Locate the cell with the specified text and output its [x, y] center coordinate. 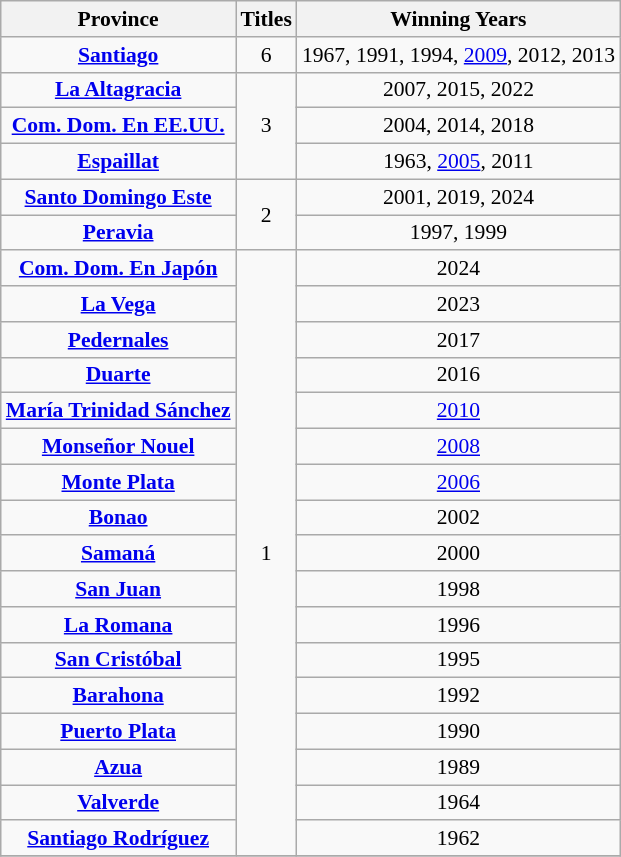
Province [118, 19]
1998 [458, 589]
1995 [458, 660]
La Vega [118, 304]
3 [266, 126]
Titles [266, 19]
Duarte [118, 375]
Monseñor Nouel [118, 447]
2017 [458, 340]
2010 [458, 411]
Espaillat [118, 162]
Winning Years [458, 19]
1990 [458, 732]
Valverde [118, 803]
Pedernales [118, 340]
1962 [458, 839]
Puerto Plata [118, 732]
1 [266, 554]
Azua [118, 767]
1989 [458, 767]
1963, 2005, 2011 [458, 162]
2006 [458, 482]
Santiago Rodríguez [118, 839]
2001, 2019, 2024 [458, 197]
Peravia [118, 233]
La Altagracia [118, 90]
1964 [458, 803]
Santiago [118, 55]
2002 [458, 518]
María Trinidad Sánchez [118, 411]
Santo Domingo Este [118, 197]
2023 [458, 304]
2000 [458, 554]
San Juan [118, 589]
1996 [458, 625]
2016 [458, 375]
Bonao [118, 518]
2 [266, 214]
Samaná [118, 554]
2007, 2015, 2022 [458, 90]
2004, 2014, 2018 [458, 126]
2024 [458, 269]
Com. Dom. En EE.UU. [118, 126]
Monte Plata [118, 482]
1992 [458, 696]
1967, 1991, 1994, 2009, 2012, 2013 [458, 55]
6 [266, 55]
1997, 1999 [458, 233]
2008 [458, 447]
Com. Dom. En Japón [118, 269]
La Romana [118, 625]
San Cristóbal [118, 660]
Barahona [118, 696]
